Identify which cell holds the provided text, then report its (X, Y) central coordinate. 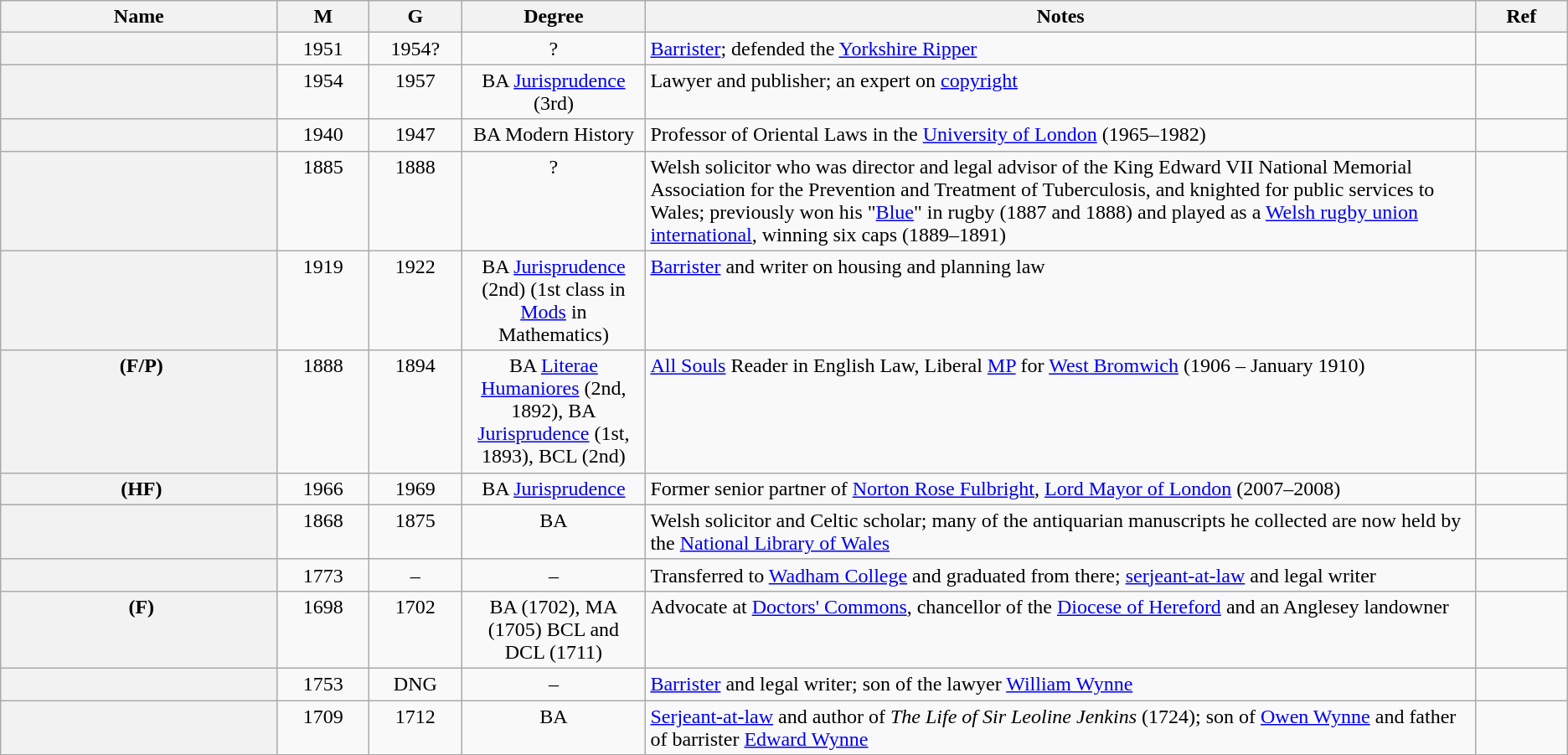
Advocate at Doctors' Commons, chancellor of the Diocese of Hereford and an Anglesey landowner (1060, 629)
DNG (415, 684)
1919 (323, 300)
1712 (415, 727)
(F/P) (139, 411)
Barrister and writer on housing and planning law (1060, 300)
BA Jurisprudence (2nd) (1st class in Mods in Mathematics) (554, 300)
1947 (415, 135)
Transferred to Wadham College and graduated from there; serjeant-at-law and legal writer (1060, 575)
1698 (323, 629)
(HF) (139, 489)
1702 (415, 629)
1940 (323, 135)
1709 (323, 727)
Barrister and legal writer; son of the lawyer William Wynne (1060, 684)
1894 (415, 411)
1951 (323, 49)
BA Modern History (554, 135)
Ref (1521, 17)
1868 (323, 531)
Degree (554, 17)
BA Jurisprudence (554, 489)
BA Literae Humaniores (2nd, 1892), BA Jurisprudence (1st, 1893), BCL (2nd) (554, 411)
Serjeant-at-law and author of The Life of Sir Leoline Jenkins (1724); son of Owen Wynne and father of barrister Edward Wynne (1060, 727)
1969 (415, 489)
BA Jurisprudence (3rd) (554, 92)
All Souls Reader in English Law, Liberal MP for West Bromwich (1906 – January 1910) (1060, 411)
Notes (1060, 17)
BA (1702), MA (1705) BCL and DCL (1711) (554, 629)
M (323, 17)
Name (139, 17)
1773 (323, 575)
1957 (415, 92)
G (415, 17)
1922 (415, 300)
Lawyer and publisher; an expert on copyright (1060, 92)
1875 (415, 531)
Welsh solicitor and Celtic scholar; many of the antiquarian manuscripts he collected are now held by the National Library of Wales (1060, 531)
1966 (323, 489)
Former senior partner of Norton Rose Fulbright, Lord Mayor of London (2007–2008) (1060, 489)
Barrister; defended the Yorkshire Ripper (1060, 49)
1753 (323, 684)
1954? (415, 49)
1885 (323, 201)
(F) (139, 629)
Professor of Oriental Laws in the University of London (1965–1982) (1060, 135)
1954 (323, 92)
